Scan for the cell matching the given text and deliver its (X, Y) coordinate at center. 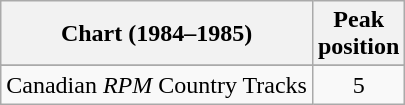
Peakposition (358, 34)
Chart (1984–1985) (157, 34)
5 (358, 85)
Canadian RPM Country Tracks (157, 85)
